Return [X, Y] of the center of cell containing provided text 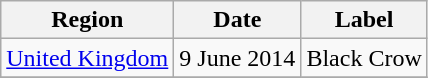
Black Crow [364, 58]
United Kingdom [88, 58]
Region [88, 20]
Date [238, 20]
Label [364, 20]
9 June 2014 [238, 58]
